Find where the given text appears and provide that cell's center as (x, y) coordinate. 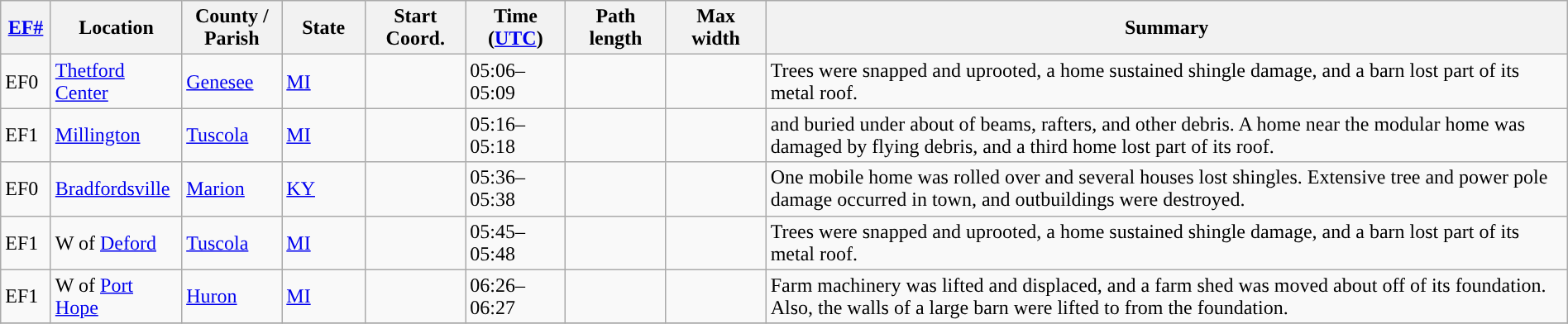
05:36–05:38 (516, 188)
06:26–06:27 (516, 296)
Thetford Center (116, 81)
Location (116, 28)
KY (324, 188)
05:45–05:48 (516, 243)
05:06–05:09 (516, 81)
W of Deford (116, 243)
Start Coord. (415, 28)
W of Port Hope (116, 296)
Marion (232, 188)
Bradfordsville (116, 188)
Path length (615, 28)
County / Parish (232, 28)
Time (UTC) (516, 28)
Huron (232, 296)
Max width (716, 28)
EF# (26, 28)
Millington (116, 136)
Summary (1166, 28)
Genesee (232, 81)
State (324, 28)
05:16–05:18 (516, 136)
